Pinpoint the cell where the given text exists, returning its (x, y) midpoint coordinate. 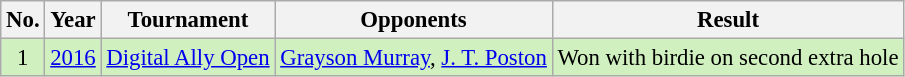
Result (728, 20)
Opponents (414, 20)
1 (23, 58)
Digital Ally Open (188, 58)
2016 (73, 58)
Grayson Murray, J. T. Poston (414, 58)
Tournament (188, 20)
Won with birdie on second extra hole (728, 58)
No. (23, 20)
Year (73, 20)
